Search for the cell housing the specified text and yield its (x, y) center coordinate. 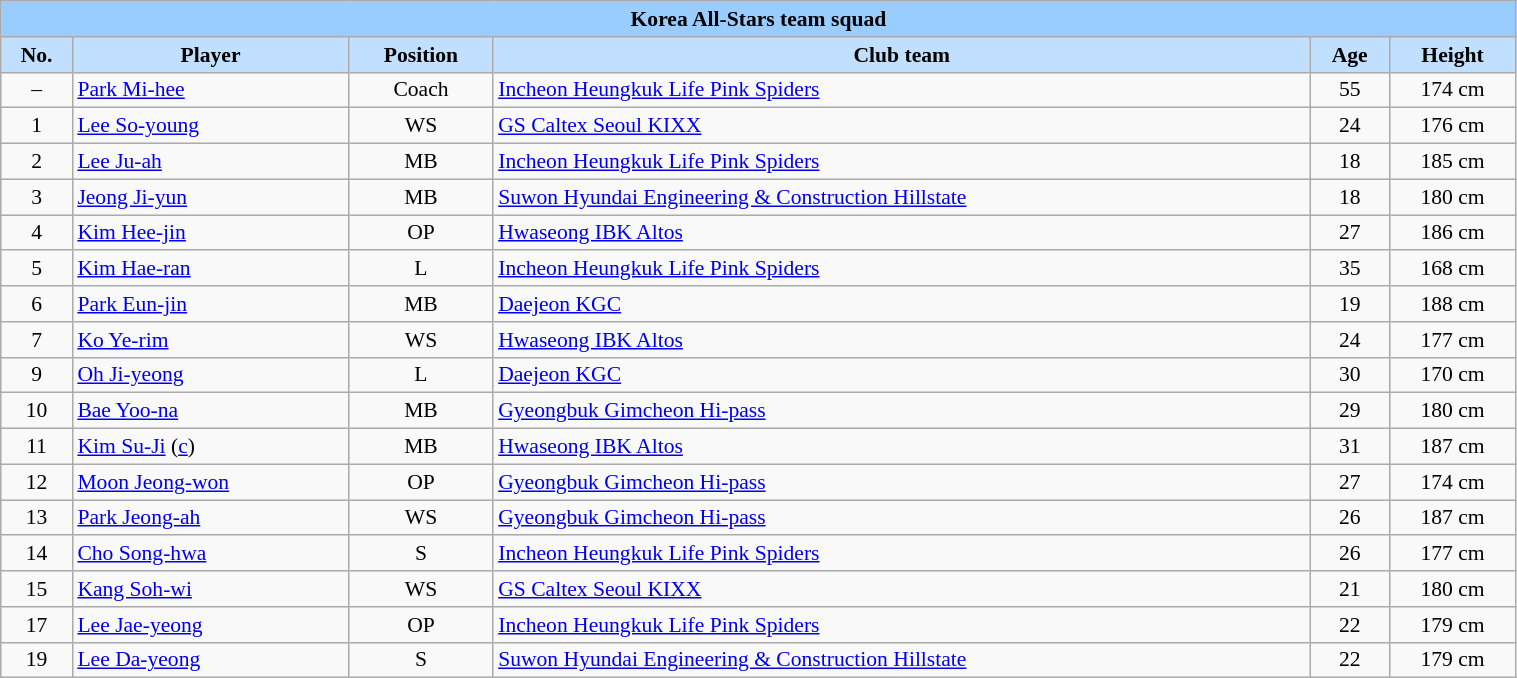
Kang Soh-wi (210, 589)
Lee Jae-yeong (210, 625)
1 (37, 126)
5 (37, 269)
12 (37, 482)
35 (1350, 269)
9 (37, 375)
3 (37, 197)
Lee Ju-ah (210, 162)
Age (1350, 55)
Ko Ye-rim (210, 340)
21 (1350, 589)
Jeong Ji-yun (210, 197)
Kim Su-Ji (c) (210, 447)
Bae Yoo-na (210, 411)
4 (37, 233)
Moon Jeong-won (210, 482)
29 (1350, 411)
170 cm (1452, 375)
– (37, 90)
Korea All-Stars team squad (758, 19)
Height (1452, 55)
No. (37, 55)
Lee Da-yeong (210, 660)
168 cm (1452, 269)
11 (37, 447)
55 (1350, 90)
Park Eun-jin (210, 304)
Oh Ji-yeong (210, 375)
Lee So-young (210, 126)
Player (210, 55)
31 (1350, 447)
Park Jeong-ah (210, 518)
14 (37, 554)
Club team (902, 55)
15 (37, 589)
6 (37, 304)
2 (37, 162)
7 (37, 340)
185 cm (1452, 162)
Position (421, 55)
Kim Hee-jin (210, 233)
Park Mi-hee (210, 90)
188 cm (1452, 304)
10 (37, 411)
Coach (421, 90)
30 (1350, 375)
Cho Song-hwa (210, 554)
186 cm (1452, 233)
Kim Hae-ran (210, 269)
17 (37, 625)
176 cm (1452, 126)
13 (37, 518)
